Output the (x, y) coordinate of the center of the cell containing the given text.  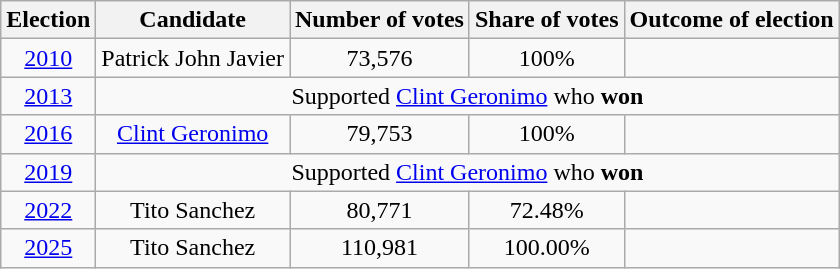
2019 (48, 172)
Election (48, 20)
Candidate (193, 20)
2010 (48, 58)
2025 (48, 248)
Outcome of election (732, 20)
Share of votes (546, 20)
73,576 (380, 58)
Number of votes (380, 20)
79,753 (380, 134)
2016 (48, 134)
80,771 (380, 210)
100.00% (546, 248)
Patrick John Javier (193, 58)
72.48% (546, 210)
Clint Geronimo (193, 134)
2022 (48, 210)
110,981 (380, 248)
2013 (48, 96)
